From the cell containing the given text, extract its center point as (x, y) coordinate. 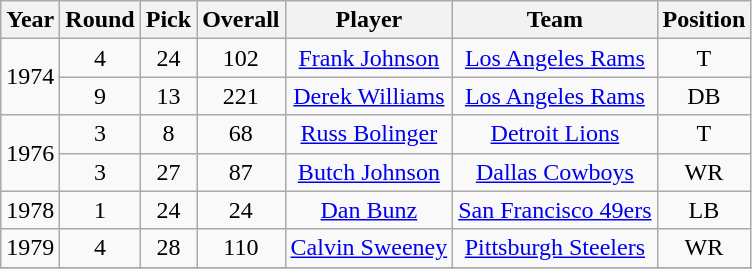
Year (30, 20)
Position (704, 20)
102 (241, 58)
8 (168, 134)
Team (555, 20)
Pittsburgh Steelers (555, 248)
1978 (30, 210)
LB (704, 210)
1974 (30, 77)
Butch Johnson (369, 172)
Derek Williams (369, 96)
Player (369, 20)
110 (241, 248)
DB (704, 96)
1976 (30, 153)
Frank Johnson (369, 58)
Calvin Sweeney (369, 248)
Dan Bunz (369, 210)
28 (168, 248)
Russ Bolinger (369, 134)
9 (100, 96)
1 (100, 210)
87 (241, 172)
Overall (241, 20)
68 (241, 134)
Dallas Cowboys (555, 172)
Pick (168, 20)
13 (168, 96)
1979 (30, 248)
Round (100, 20)
Detroit Lions (555, 134)
221 (241, 96)
San Francisco 49ers (555, 210)
27 (168, 172)
